Identify which cell holds the provided text, then report its [X, Y] central coordinate. 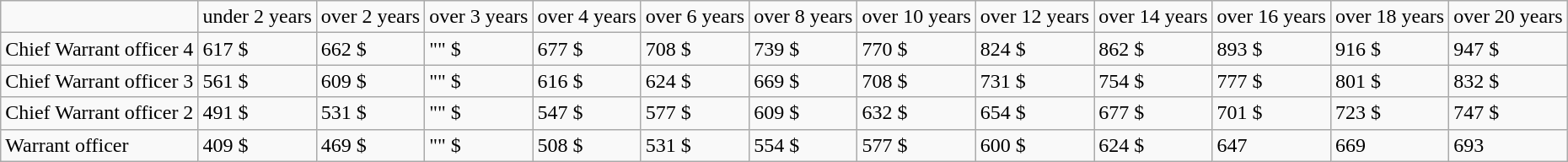
777 $ [1271, 81]
662 $ [370, 49]
916 $ [1389, 49]
over 10 years [916, 17]
731 $ [1034, 81]
547 $ [587, 113]
Chief Warrant officer 4 [99, 49]
600 $ [1034, 145]
632 $ [916, 113]
over 2 years [370, 17]
over 14 years [1153, 17]
693 [1508, 145]
491 $ [257, 113]
616 $ [587, 81]
over 6 years [695, 17]
over 3 years [479, 17]
over 16 years [1271, 17]
832 $ [1508, 81]
over 18 years [1389, 17]
947 $ [1508, 49]
669 [1389, 145]
893 $ [1271, 49]
770 $ [916, 49]
701 $ [1271, 113]
508 $ [587, 145]
739 $ [803, 49]
over 20 years [1508, 17]
over 8 years [803, 17]
561 $ [257, 81]
409 $ [257, 145]
over 4 years [587, 17]
654 $ [1034, 113]
under 2 years [257, 17]
801 $ [1389, 81]
862 $ [1153, 49]
747 $ [1508, 113]
754 $ [1153, 81]
647 [1271, 145]
Chief Warrant officer 3 [99, 81]
723 $ [1389, 113]
824 $ [1034, 49]
469 $ [370, 145]
669 $ [803, 81]
554 $ [803, 145]
over 12 years [1034, 17]
617 $ [257, 49]
Chief Warrant officer 2 [99, 113]
Warrant officer [99, 145]
